For the text-containing cell, return its midpoint in (x, y) coordinate format. 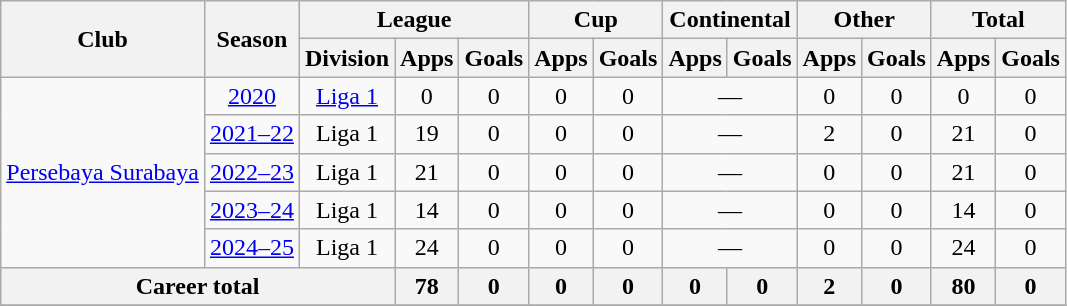
Club (103, 39)
Persebaya Surabaya (103, 172)
2024–25 (252, 248)
Season (252, 39)
2022–23 (252, 172)
Cup (596, 20)
2020 (252, 96)
2023–24 (252, 210)
Continental (730, 20)
Total (998, 20)
Other (864, 20)
19 (427, 134)
2021–22 (252, 134)
Division (346, 58)
78 (427, 286)
League (414, 20)
80 (963, 286)
Career total (198, 286)
